Scan for the cell matching the given text and deliver its [X, Y] coordinate at center. 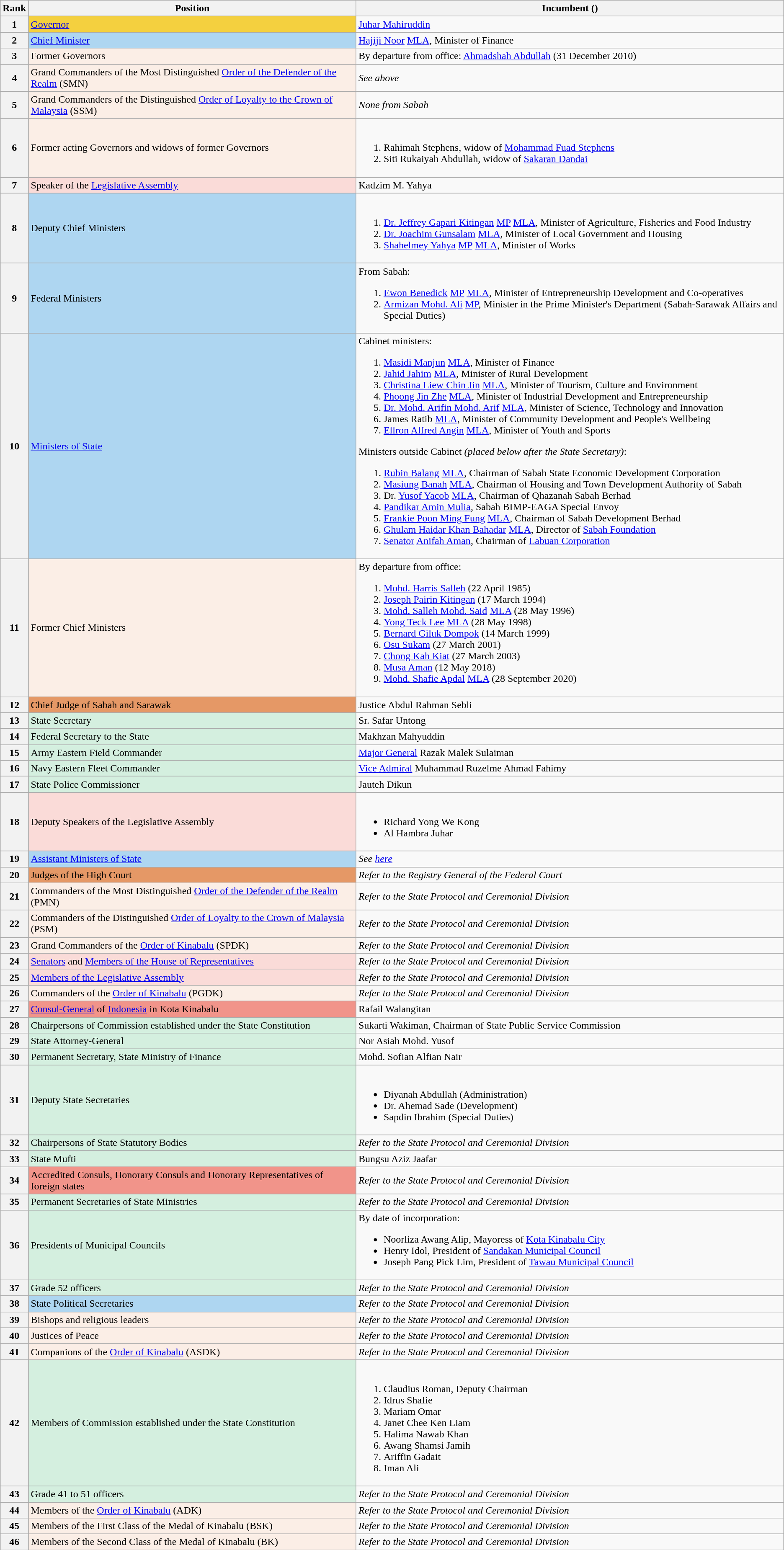
Navy Eastern Fleet Commander [193, 769]
43 [14, 1494]
Army Eastern Field Commander [193, 753]
Members of the Order of Kinabalu (ADK) [193, 1510]
Deputy Chief Ministers [193, 228]
State Attorney-General [193, 1041]
9 [14, 298]
32 [14, 1143]
Nor Asiah Mohd. Yusof [570, 1041]
None from Sabah [570, 105]
Chairpersons of State Statutory Bodies [193, 1143]
Chief Judge of Sabah and Sarawak [193, 705]
Federal Secretary to the State [193, 737]
Rafail Walangitan [570, 1009]
Deputy Speakers of the Legislative Assembly [193, 822]
Deputy State Secretaries [193, 1100]
31 [14, 1100]
Senators and Members of the House of Representatives [193, 961]
Presidents of Municipal Councils [193, 1245]
10 [14, 446]
27 [14, 1009]
21 [14, 896]
4 [14, 78]
25 [14, 977]
Former Governors [193, 56]
Commanders of the Most Distinguished Order of the Defender of the Realm (PMN) [193, 896]
2 [14, 40]
Judges of the High Court [193, 875]
Refer to the Registry General of the Federal Court [570, 875]
12 [14, 705]
Mohd. Sofian Alfian Nair [570, 1057]
Bungsu Aziz Jaafar [570, 1159]
Ministers of State [193, 446]
Sr. Safar Untong [570, 721]
Major General Razak Malek Sulaiman [570, 753]
Claudius Roman, Deputy ChairmanIdrus ShafieMariam OmarJanet Chee Ken LiamHalima Nawab KhanAwang Shamsi JamihAriffin GadaitIman Ali [570, 1423]
Commanders of the Order of Kinabalu (PGDK) [193, 993]
Rank [14, 8]
Justices of Peace [193, 1336]
Governor [193, 24]
17 [14, 784]
Kadzim M. Yahya [570, 185]
3 [14, 56]
35 [14, 1202]
By departure from office: Ahmadshah Abdullah (31 December 2010) [570, 56]
13 [14, 721]
44 [14, 1510]
Jauteh Dikun [570, 784]
33 [14, 1159]
11 [14, 627]
26 [14, 993]
39 [14, 1320]
7 [14, 185]
Hajiji Noor MLA, Minister of Finance [570, 40]
Rahimah Stephens, widow of Mohammad Fuad StephensSiti Rukaiyah Abdullah, widow of Sakaran Dandai [570, 148]
6 [14, 148]
Grade 52 officers [193, 1288]
38 [14, 1304]
Diyanah Abdullah (Administration)Dr. Ahemad Sade (Development)Sapdin Ibrahim (Special Duties) [570, 1100]
Consul-General of Indonesia in Kota Kinabalu [193, 1009]
20 [14, 875]
28 [14, 1025]
Assistant Ministers of State [193, 859]
State Mufti [193, 1159]
23 [14, 945]
18 [14, 822]
34 [14, 1180]
Chairpersons of Commission established under the State Constitution [193, 1025]
Former acting Governors and widows of former Governors [193, 148]
Juhar Mahiruddin [570, 24]
Members of Commission established under the State Constitution [193, 1423]
Accredited Consuls, Honorary Consuls and Honorary Representatives of foreign states [193, 1180]
Members of the Legislative Assembly [193, 977]
Permanent Secretary, State Ministry of Finance [193, 1057]
29 [14, 1041]
Chief Minister [193, 40]
See here [570, 859]
Speaker of the Legislative Assembly [193, 185]
Companions of the Order of Kinabalu (ASDK) [193, 1351]
37 [14, 1288]
41 [14, 1351]
Incumbent () [570, 8]
Position [193, 8]
Permanent Secretaries of State Ministries [193, 1202]
Justice Abdul Rahman Sebli [570, 705]
State Secretary [193, 721]
Grand Commanders of the Order of Kinabalu (SPDK) [193, 945]
Commanders of the Distinguished Order of Loyalty to the Crown of Malaysia (PSM) [193, 924]
22 [14, 924]
Richard Yong We KongAl Hambra Juhar [570, 822]
16 [14, 769]
Grand Commanders of the Most Distinguished Order of the Defender of the Realm (SMN) [193, 78]
State Political Secretaries [193, 1304]
Bishops and religious leaders [193, 1320]
1 [14, 24]
Grand Commanders of the Distinguished Order of Loyalty to the Crown of Malaysia (SSM) [193, 105]
30 [14, 1057]
Makhzan Mahyuddin [570, 737]
Vice Admiral Muhammad Ruzelme Ahmad Fahimy [570, 769]
19 [14, 859]
24 [14, 961]
Members of the First Class of the Medal of Kinabalu (BSK) [193, 1526]
15 [14, 753]
45 [14, 1526]
Former Chief Ministers [193, 627]
36 [14, 1245]
46 [14, 1542]
Sukarti Wakiman, Chairman of State Public Service Commission [570, 1025]
14 [14, 737]
8 [14, 228]
5 [14, 105]
40 [14, 1336]
Members of the Second Class of the Medal of Kinabalu (BK) [193, 1542]
State Police Commissioner [193, 784]
42 [14, 1423]
Grade 41 to 51 officers [193, 1494]
Federal Ministers [193, 298]
See above [570, 78]
